Pinpoint the cell where the given text exists, returning its (x, y) midpoint coordinate. 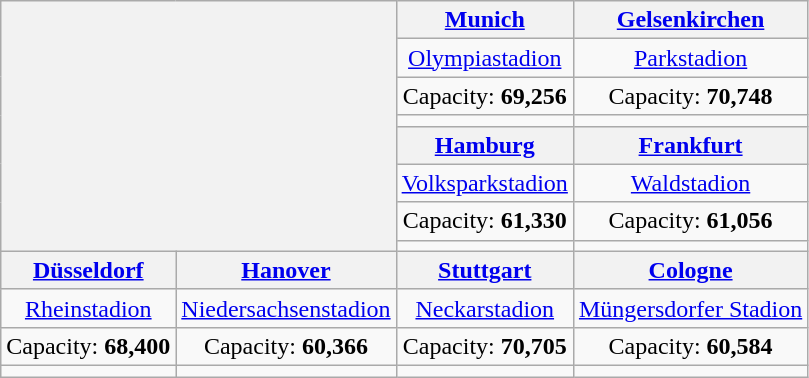
Niedersachsenstadion (286, 308)
Parkstadion (690, 58)
Hamburg (484, 145)
Stuttgart (484, 270)
Olympiastadion (484, 58)
Rheinstadion (88, 308)
Waldstadion (690, 183)
Capacity: 69,256 (484, 96)
Capacity: 60,584 (690, 346)
Hanover (286, 270)
Capacity: 61,056 (690, 221)
Düsseldorf (88, 270)
Capacity: 68,400 (88, 346)
Munich (484, 20)
Capacity: 70,748 (690, 96)
Capacity: 70,705 (484, 346)
Gelsenkirchen (690, 20)
Neckarstadion (484, 308)
Volksparkstadion (484, 183)
Müngersdorfer Stadion (690, 308)
Capacity: 61,330 (484, 221)
Cologne (690, 270)
Frankfurt (690, 145)
Capacity: 60,366 (286, 346)
